Provide the [X, Y] coordinate of the cell's center where the given text is located.  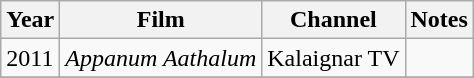
Film [161, 20]
Notes [439, 20]
Year [30, 20]
2011 [30, 58]
Kalaignar TV [334, 58]
Appanum Aathalum [161, 58]
Channel [334, 20]
